Pinpoint the cell where the given text exists, returning its [X, Y] midpoint coordinate. 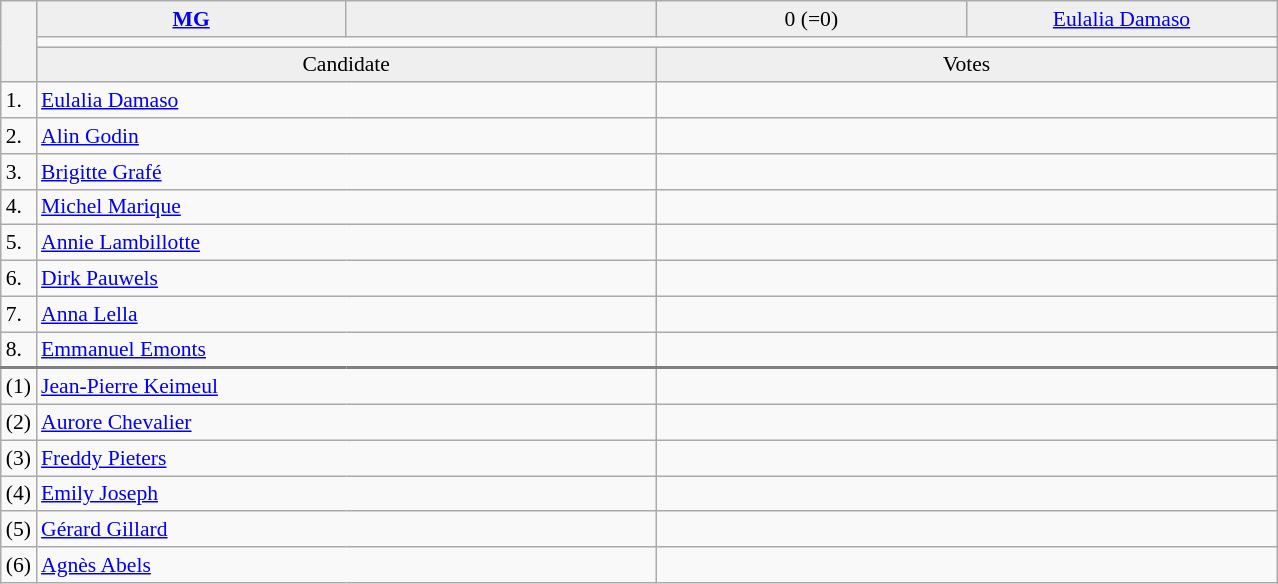
(6) [18, 565]
(5) [18, 530]
(2) [18, 423]
Alin Godin [346, 136]
(1) [18, 386]
7. [18, 314]
Emmanuel Emonts [346, 350]
Gérard Gillard [346, 530]
(4) [18, 494]
0 (=0) [811, 19]
Freddy Pieters [346, 458]
MG [191, 19]
6. [18, 279]
5. [18, 243]
Anna Lella [346, 314]
Votes [966, 65]
8. [18, 350]
3. [18, 172]
Brigitte Grafé [346, 172]
Candidate [346, 65]
1. [18, 101]
Michel Marique [346, 207]
4. [18, 207]
(3) [18, 458]
Jean‐Pierre Keimeul [346, 386]
Emily Joseph [346, 494]
Aurore Chevalier [346, 423]
Agnès Abels [346, 565]
Dirk Pauwels [346, 279]
2. [18, 136]
Annie Lambillotte [346, 243]
